Return the [x, y] coordinate for the center point of the cell that contains the specified text.  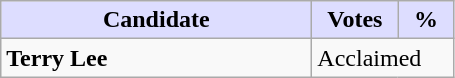
% [426, 20]
Votes [355, 20]
Terry Lee [156, 58]
Acclaimed [383, 58]
Candidate [156, 20]
